For the text-containing cell, return its midpoint in [x, y] coordinate format. 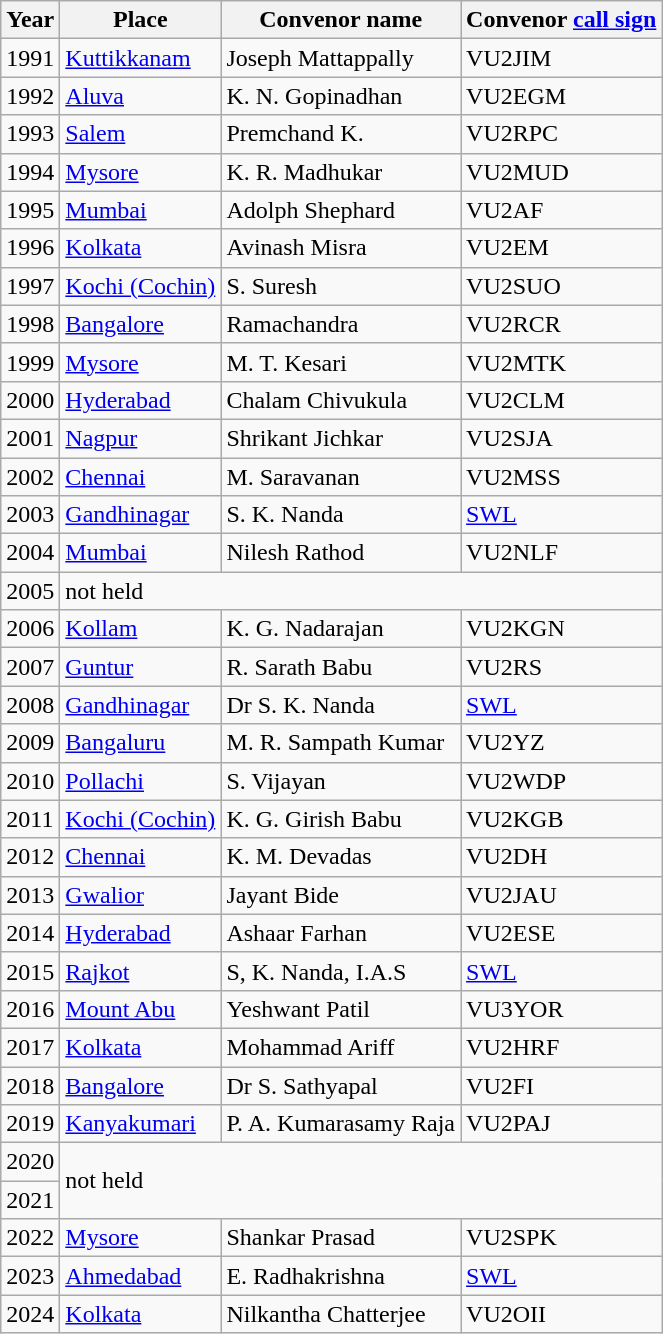
1995 [30, 210]
K. M. Devadas [341, 857]
VU2SJA [562, 438]
VU2RS [562, 667]
K. R. Madhukar [341, 172]
VU2KGB [562, 819]
VU2EM [562, 248]
VU2SUO [562, 286]
K. N. Gopinadhan [341, 96]
R. Sarath Babu [341, 667]
2010 [30, 781]
Avinash Misra [341, 248]
2011 [30, 819]
2023 [30, 1276]
VU2EGM [562, 96]
2012 [30, 857]
Salem [140, 134]
1999 [30, 362]
E. Radhakrishna [341, 1276]
VU2MTK [562, 362]
Year [30, 20]
2022 [30, 1238]
VU2WDP [562, 781]
VU2FI [562, 1085]
Kollam [140, 629]
S. K. Nanda [341, 515]
K. G. Girish Babu [341, 819]
VU2RCR [562, 324]
2020 [30, 1162]
Nilkantha Chatterjee [341, 1314]
Ahmedabad [140, 1276]
VU2YZ [562, 743]
2018 [30, 1085]
Pollachi [140, 781]
2019 [30, 1124]
1998 [30, 324]
2000 [30, 400]
2001 [30, 438]
Ashaar Farhan [341, 933]
Mohammad Ariff [341, 1047]
Aluva [140, 96]
K. G. Nadarajan [341, 629]
Bangaluru [140, 743]
2016 [30, 1009]
2005 [30, 591]
Premchand K. [341, 134]
1997 [30, 286]
1994 [30, 172]
1996 [30, 248]
Convenor call sign [562, 20]
Mount Abu [140, 1009]
VU2MUD [562, 172]
2014 [30, 933]
Dr S. Sathyapal [341, 1085]
Nilesh Rathod [341, 553]
VU2JIM [562, 58]
Chalam Chivukula [341, 400]
S. Vijayan [341, 781]
Rajkot [140, 971]
P. A. Kumarasamy Raja [341, 1124]
2003 [30, 515]
Kanyakumari [140, 1124]
Gwalior [140, 895]
Adolph Shephard [341, 210]
Shrikant Jichkar [341, 438]
Jayant Bide [341, 895]
Ramachandra [341, 324]
2008 [30, 705]
Joseph Mattappally [341, 58]
VU2NLF [562, 553]
M. Saravanan [341, 477]
VU2PAJ [562, 1124]
Kuttikkanam [140, 58]
2004 [30, 553]
2015 [30, 971]
Yeshwant Patil [341, 1009]
VU2HRF [562, 1047]
2013 [30, 895]
2007 [30, 667]
M. T. Kesari [341, 362]
VU2CLM [562, 400]
S, K. Nanda, I.A.S [341, 971]
Dr S. K. Nanda [341, 705]
VU2AF [562, 210]
Shankar Prasad [341, 1238]
Convenor name [341, 20]
2006 [30, 629]
S. Suresh [341, 286]
VU3YOR [562, 1009]
2009 [30, 743]
2021 [30, 1200]
VU2KGN [562, 629]
2002 [30, 477]
VU2DH [562, 857]
2024 [30, 1314]
VU2JAU [562, 895]
Place [140, 20]
M. R. Sampath Kumar [341, 743]
2017 [30, 1047]
VU2SPK [562, 1238]
1992 [30, 96]
Nagpur [140, 438]
1991 [30, 58]
VU2OII [562, 1314]
VU2ESE [562, 933]
Guntur [140, 667]
VU2MSS [562, 477]
1993 [30, 134]
VU2RPC [562, 134]
